Return [X, Y] of the center of cell containing provided text 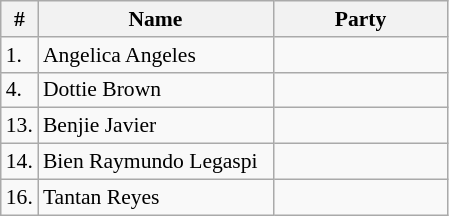
Angelica Angeles [156, 55]
Name [156, 19]
14. [20, 162]
Dottie Brown [156, 90]
16. [20, 197]
Benjie Javier [156, 126]
# [20, 19]
Tantan Reyes [156, 197]
1. [20, 55]
Bien Raymundo Legaspi [156, 162]
Party [360, 19]
4. [20, 90]
13. [20, 126]
